Scan for the cell matching the given text and deliver its (x, y) coordinate at center. 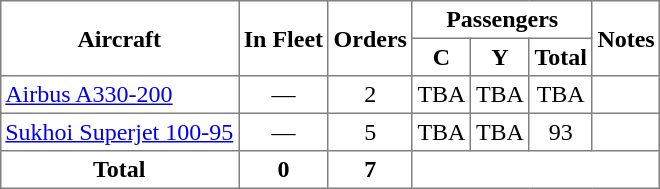
Sukhoi Superjet 100-95 (119, 132)
2 (370, 95)
In Fleet (284, 38)
C (441, 57)
Notes (626, 38)
7 (370, 170)
Passengers (502, 20)
5 (370, 132)
Orders (370, 38)
0 (284, 170)
Airbus A330-200 (119, 95)
Aircraft (119, 38)
Y (500, 57)
93 (560, 132)
